Extract the (x, y) coordinate from the center of the cell holding the provided text.  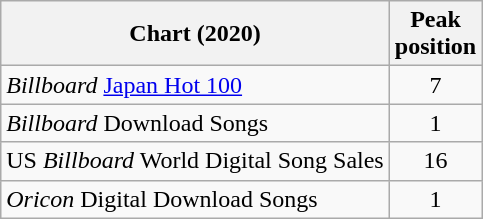
7 (435, 85)
16 (435, 161)
Peakposition (435, 34)
Oricon Digital Download Songs (195, 199)
Billboard Download Songs (195, 123)
Chart (2020) (195, 34)
US Billboard World Digital Song Sales (195, 161)
Billboard Japan Hot 100 (195, 85)
